Detect which cell encompasses the target text, then output its (x, y) center coordinate. 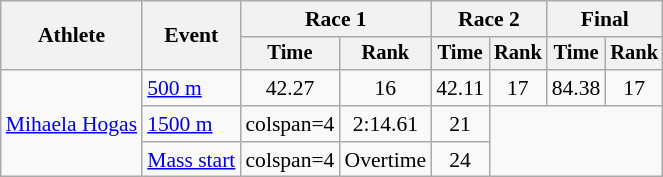
Event (191, 36)
colspan=4 (290, 124)
Mihaela Hogas (72, 124)
1500 m (191, 124)
Race 2 (489, 19)
21 (460, 124)
2:14.61 (385, 124)
42.27 (290, 88)
16 (385, 88)
Race 1 (336, 19)
Final (605, 19)
500 m (191, 88)
84.38 (576, 88)
42.11 (460, 88)
Athlete (72, 36)
